Pinpoint the cell where the given text exists, returning its [X, Y] midpoint coordinate. 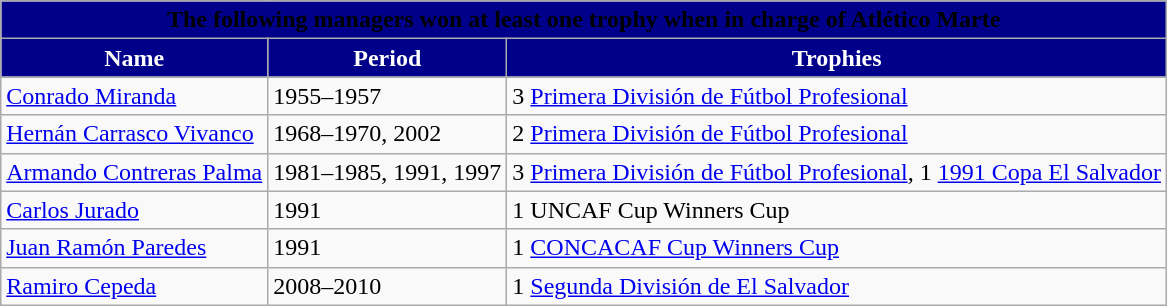
Trophies [837, 58]
Carlos Jurado [134, 210]
2 Primera División de Fútbol Profesional [837, 134]
Juan Ramón Paredes [134, 248]
Name [134, 58]
1 Segunda División de El Salvador [837, 286]
Ramiro Cepeda [134, 286]
Conrado Miranda [134, 96]
Hernán Carrasco Vivanco [134, 134]
Period [388, 58]
3 Primera División de Fútbol Profesional, 1 1991 Copa El Salvador [837, 172]
1955–1957 [388, 96]
1 UNCAF Cup Winners Cup [837, 210]
2008–2010 [388, 286]
1981–1985, 1991, 1997 [388, 172]
Armando Contreras Palma [134, 172]
1968–1970, 2002 [388, 134]
The following managers won at least one trophy when in charge of Atlético Marte [584, 20]
3 Primera División de Fútbol Profesional [837, 96]
1 CONCACAF Cup Winners Cup [837, 248]
